Return the [x, y] coordinate for the center point of the cell that contains the specified text.  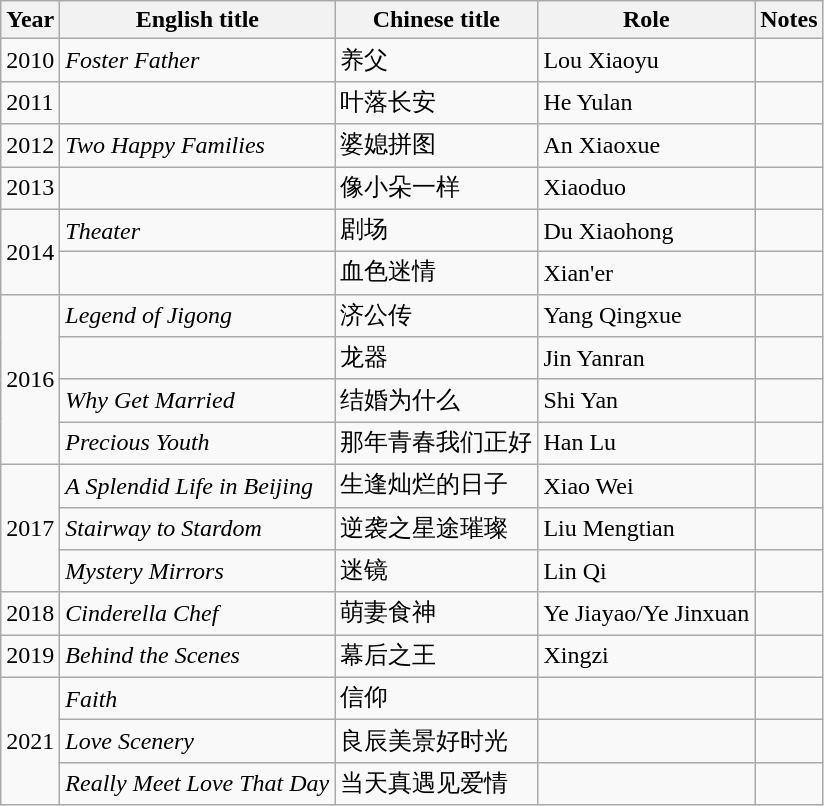
Liu Mengtian [646, 528]
Xingzi [646, 656]
Ye Jiayao/Ye Jinxuan [646, 614]
逆袭之星途璀璨 [436, 528]
Cinderella Chef [198, 614]
Really Meet Love That Day [198, 784]
2011 [30, 102]
He Yulan [646, 102]
Jin Yanran [646, 358]
Faith [198, 698]
Love Scenery [198, 742]
龙器 [436, 358]
婆媳拼图 [436, 146]
剧场 [436, 230]
Xiaoduo [646, 188]
An Xiaoxue [646, 146]
Foster Father [198, 60]
Xian'er [646, 274]
2019 [30, 656]
像小朵一样 [436, 188]
当天真遇见爱情 [436, 784]
Mystery Mirrors [198, 572]
Two Happy Families [198, 146]
Why Get Married [198, 400]
Legend of Jigong [198, 316]
信仰 [436, 698]
Shi Yan [646, 400]
那年青春我们正好 [436, 444]
Xiao Wei [646, 486]
2016 [30, 379]
养父 [436, 60]
2018 [30, 614]
结婚为什么 [436, 400]
2010 [30, 60]
A Splendid Life in Beijing [198, 486]
2021 [30, 741]
Role [646, 20]
Precious Youth [198, 444]
Theater [198, 230]
2013 [30, 188]
Yang Qingxue [646, 316]
Behind the Scenes [198, 656]
English title [198, 20]
Lou Xiaoyu [646, 60]
2017 [30, 528]
Lin Qi [646, 572]
Notes [789, 20]
Han Lu [646, 444]
Year [30, 20]
2012 [30, 146]
迷镜 [436, 572]
Stairway to Stardom [198, 528]
Chinese title [436, 20]
幕后之王 [436, 656]
萌妻食神 [436, 614]
叶落长安 [436, 102]
血色迷情 [436, 274]
生逢灿烂的日子 [436, 486]
2014 [30, 252]
济公传 [436, 316]
良辰美景好时光 [436, 742]
Du Xiaohong [646, 230]
